Search for the cell housing the specified text and yield its [X, Y] center coordinate. 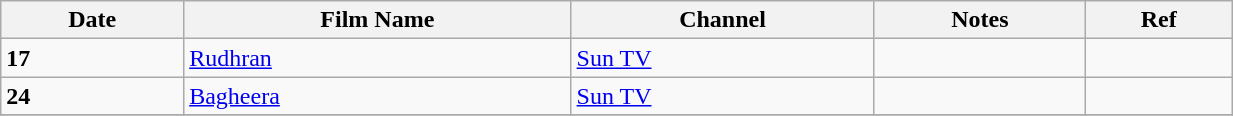
17 [92, 58]
Date [92, 20]
Notes [980, 20]
Ref [1159, 20]
24 [92, 96]
Bagheera [378, 96]
Rudhran [378, 58]
Channel [722, 20]
Film Name [378, 20]
